Determine the [x, y] coordinate at the center of the cell enclosing the given text.  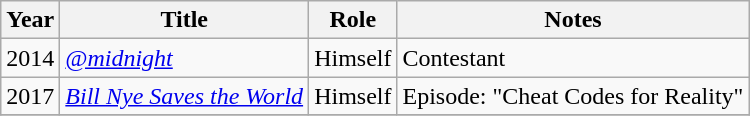
Episode: "Cheat Codes for Reality" [573, 96]
Year [30, 20]
2014 [30, 58]
Role [353, 20]
@midnight [184, 58]
Bill Nye Saves the World [184, 96]
Contestant [573, 58]
2017 [30, 96]
Title [184, 20]
Notes [573, 20]
